Return the [X, Y] coordinate for the center point of the cell that contains the specified text.  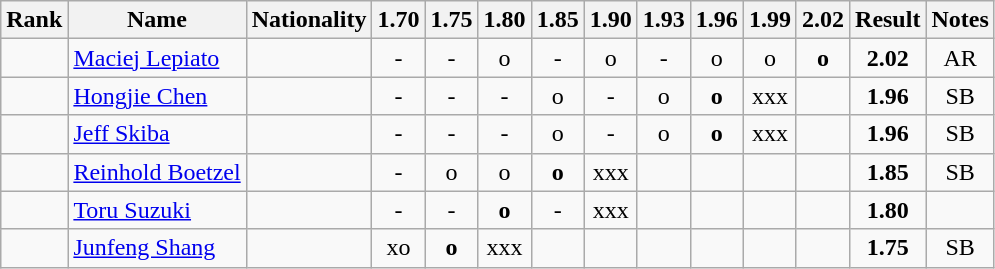
Nationality [309, 20]
Junfeng Shang [157, 248]
Notes [960, 20]
1.70 [398, 20]
Name [157, 20]
1.99 [770, 20]
Jeff Skiba [157, 134]
1.93 [664, 20]
Reinhold Boetzel [157, 172]
Maciej Lepiato [157, 58]
xo [398, 248]
1.90 [610, 20]
Hongjie Chen [157, 96]
AR [960, 58]
Rank [34, 20]
Toru Suzuki [157, 210]
Result [888, 20]
